Extract the [x, y] coordinate from the center of the cell holding the provided text.  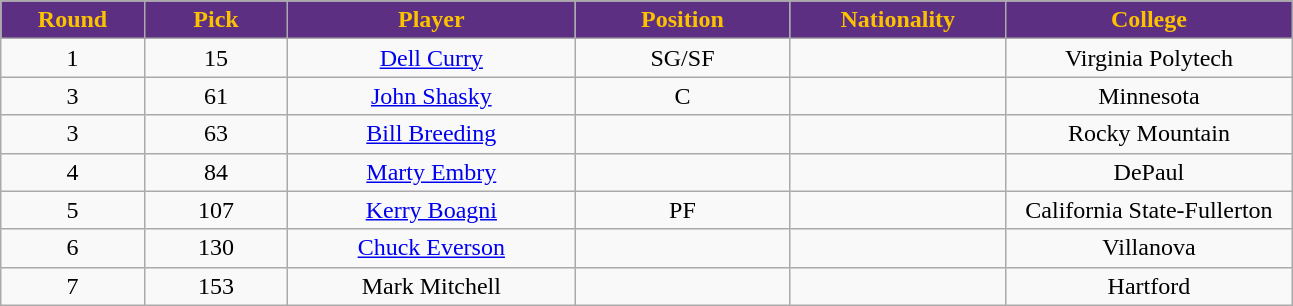
SG/SF [682, 58]
5 [73, 210]
Bill Breeding [432, 134]
C [682, 96]
63 [216, 134]
153 [216, 286]
Virginia Polytech [1148, 58]
Player [432, 20]
61 [216, 96]
6 [73, 248]
1 [73, 58]
15 [216, 58]
John Shasky [432, 96]
130 [216, 248]
Villanova [1148, 248]
Marty Embry [432, 172]
Pick [216, 20]
4 [73, 172]
7 [73, 286]
Minnesota [1148, 96]
Hartford [1148, 286]
DePaul [1148, 172]
Mark Mitchell [432, 286]
College [1148, 20]
Position [682, 20]
California State-Fullerton [1148, 210]
Dell Curry [432, 58]
Nationality [898, 20]
Rocky Mountain [1148, 134]
Kerry Boagni [432, 210]
107 [216, 210]
Chuck Everson [432, 248]
Round [73, 20]
PF [682, 210]
84 [216, 172]
